Identify which cell holds the provided text, then report its (x, y) central coordinate. 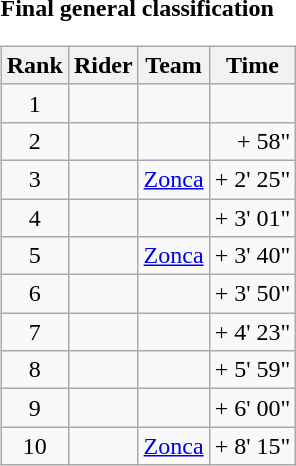
Team (174, 65)
+ 58" (252, 141)
+ 8' 15" (252, 446)
+ 2' 25" (252, 179)
4 (34, 217)
9 (34, 408)
Rider (103, 65)
+ 3' 01" (252, 217)
+ 6' 00" (252, 408)
3 (34, 179)
1 (34, 103)
+ 4' 23" (252, 332)
6 (34, 294)
+ 5' 59" (252, 370)
Rank (34, 65)
+ 3' 50" (252, 294)
8 (34, 370)
2 (34, 141)
7 (34, 332)
Time (252, 65)
10 (34, 446)
+ 3' 40" (252, 256)
5 (34, 256)
